Determine the (X, Y) coordinate at the center of the cell enclosing the given text.  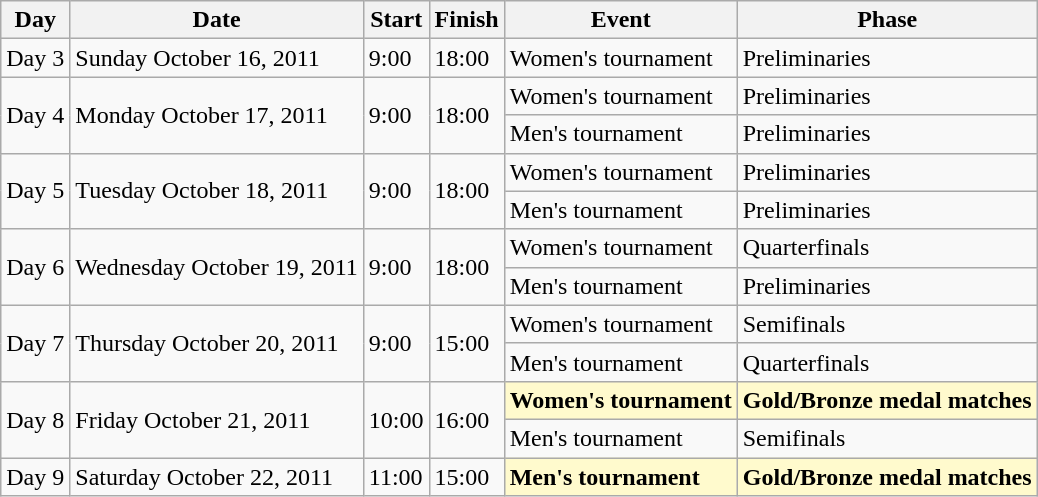
Day 9 (36, 477)
Wednesday October 19, 2011 (217, 267)
16:00 (466, 419)
11:00 (396, 477)
Sunday October 16, 2011 (217, 58)
Date (217, 20)
Friday October 21, 2011 (217, 419)
Monday October 17, 2011 (217, 115)
Finish (466, 20)
10:00 (396, 419)
Saturday October 22, 2011 (217, 477)
Phase (887, 20)
Day (36, 20)
Day 3 (36, 58)
Day 5 (36, 191)
Thursday October 20, 2011 (217, 343)
Day 4 (36, 115)
Tuesday October 18, 2011 (217, 191)
Start (396, 20)
Event (620, 20)
Day 6 (36, 267)
Day 7 (36, 343)
Day 8 (36, 419)
